Output the (x, y) coordinate of the center of the cell containing the given text.  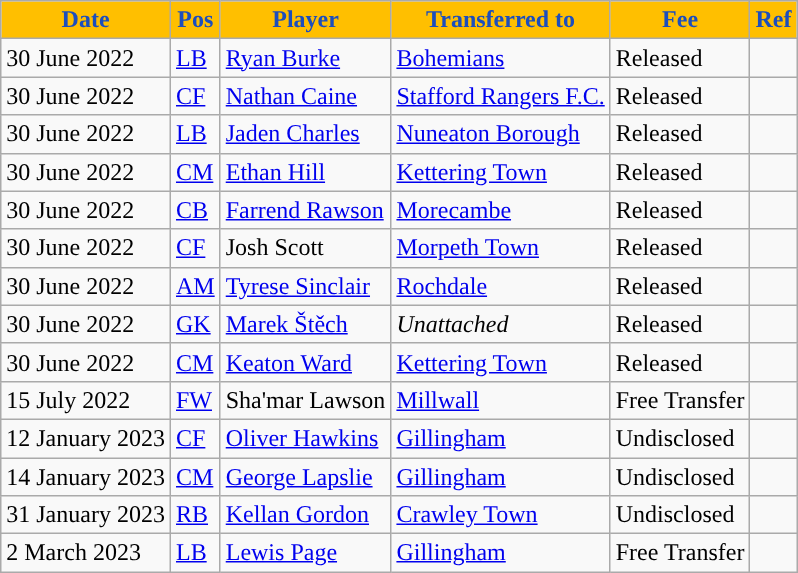
Tyrese Sinclair (306, 286)
Nuneaton Borough (500, 134)
Morecambe (500, 210)
Pos (195, 20)
12 January 2023 (86, 438)
GK (195, 324)
Josh Scott (306, 248)
14 January 2023 (86, 477)
31 January 2023 (86, 515)
Ref (774, 20)
Farrend Rawson (306, 210)
Transferred to (500, 20)
Sha'mar Lawson (306, 400)
Millwall (500, 400)
15 July 2022 (86, 400)
Bohemians (500, 58)
Unattached (500, 324)
Date (86, 20)
Keaton Ward (306, 362)
FW (195, 400)
Player (306, 20)
Fee (680, 20)
Nathan Caine (306, 96)
Jaden Charles (306, 134)
Stafford Rangers F.C. (500, 96)
AM (195, 286)
Rochdale (500, 286)
Kellan Gordon (306, 515)
Ethan Hill (306, 172)
Oliver Hawkins (306, 438)
2 March 2023 (86, 553)
Lewis Page (306, 553)
RB (195, 515)
Ryan Burke (306, 58)
CB (195, 210)
Marek Štěch (306, 324)
Crawley Town (500, 515)
George Lapslie (306, 477)
Morpeth Town (500, 248)
